Provide the (x, y) coordinate of the cell's center where the given text is located.  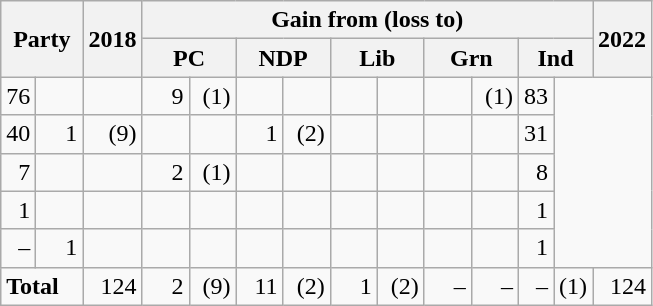
Lib (377, 58)
Ind (555, 58)
Total (42, 286)
NDP (283, 58)
2022 (622, 39)
40 (18, 134)
31 (536, 134)
Party (42, 39)
2018 (112, 39)
Grn (471, 58)
76 (18, 96)
8 (536, 172)
Gain from (loss to) (368, 20)
PC (189, 58)
7 (18, 172)
9 (166, 96)
83 (536, 96)
11 (260, 286)
